Return the (x, y) coordinate for the center point of the cell that contains the specified text.  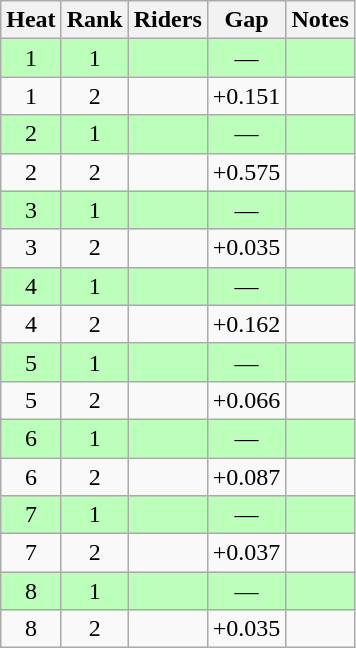
Notes (320, 20)
+0.066 (246, 400)
+0.162 (246, 324)
Riders (168, 20)
+0.151 (246, 96)
Rank (94, 20)
+0.087 (246, 477)
Gap (246, 20)
Heat (31, 20)
+0.575 (246, 172)
+0.037 (246, 553)
